Determine the [X, Y] coordinate at the center of the cell enclosing the given text.  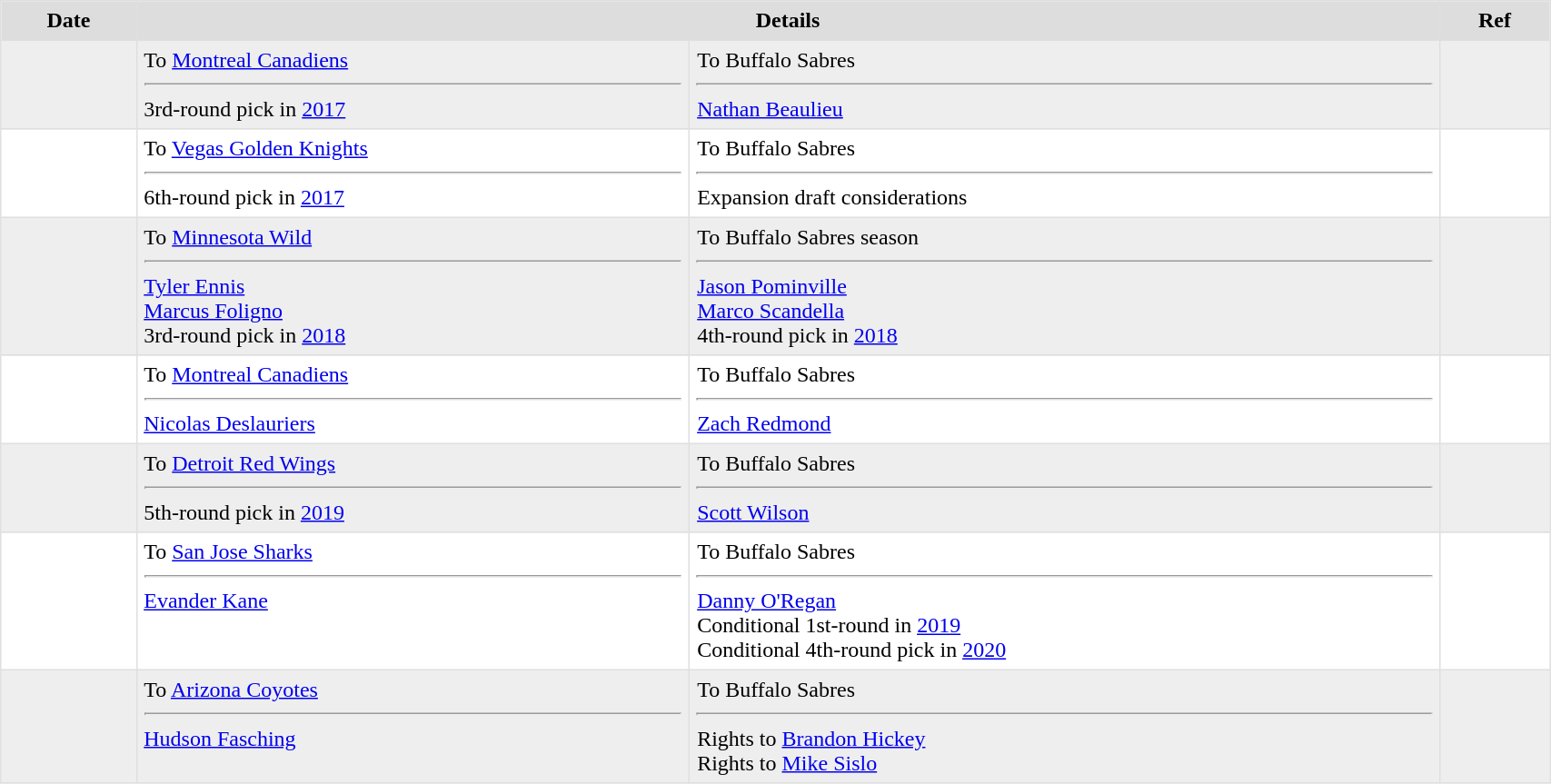
To Minnesota WildTyler EnnisMarcus Foligno3rd-round pick in 2018 [413, 286]
To Buffalo SabresZach Redmond [1065, 400]
Details [788, 21]
To Montreal CanadiensNicolas Deslauriers [413, 400]
To Buffalo SabresScott Wilson [1065, 488]
To Buffalo SabresNathan Beaulieu [1065, 84]
To Arizona CoyotesHudson Fasching [413, 726]
To Montreal Canadiens3rd-round pick in 2017 [413, 84]
Ref [1495, 21]
To Vegas Golden Knights6th-round pick in 2017 [413, 174]
To Buffalo Sabres seasonJason PominvilleMarco Scandella4th-round pick in 2018 [1065, 286]
To Buffalo SabresExpansion draft considerations [1065, 174]
To Detroit Red Wings5th-round pick in 2019 [413, 488]
To Buffalo SabresRights to Brandon HickeyRights to Mike Sislo [1065, 726]
Date [69, 21]
To Buffalo SabresDanny O'ReganConditional 1st-round in 2019Conditional 4th-round pick in 2020 [1065, 601]
To San Jose SharksEvander Kane [413, 601]
